Return [x, y] of the center of cell containing provided text 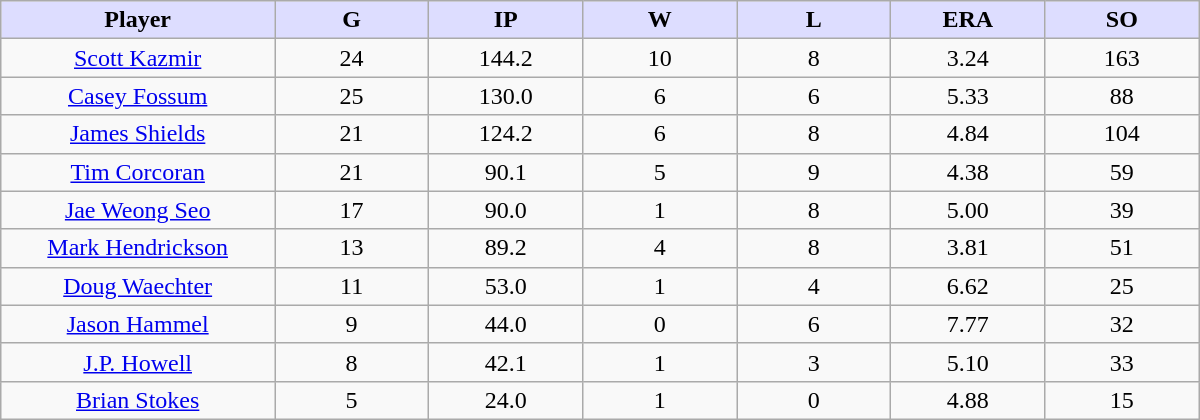
44.0 [506, 324]
130.0 [506, 96]
Jae Weong Seo [138, 210]
ERA [968, 20]
4.38 [968, 172]
IP [506, 20]
Doug Waechter [138, 286]
13 [352, 248]
39 [1122, 210]
24 [352, 58]
6.62 [968, 286]
SO [1122, 20]
Brian Stokes [138, 400]
G [352, 20]
42.1 [506, 362]
51 [1122, 248]
104 [1122, 134]
89.2 [506, 248]
Tim Corcoran [138, 172]
Mark Hendrickson [138, 248]
5.10 [968, 362]
5.00 [968, 210]
17 [352, 210]
59 [1122, 172]
32 [1122, 324]
88 [1122, 96]
163 [1122, 58]
Casey Fossum [138, 96]
53.0 [506, 286]
10 [660, 58]
33 [1122, 362]
3.81 [968, 248]
Jason Hammel [138, 324]
24.0 [506, 400]
Scott Kazmir [138, 58]
James Shields [138, 134]
15 [1122, 400]
90.0 [506, 210]
4.88 [968, 400]
W [660, 20]
144.2 [506, 58]
Player [138, 20]
3 [814, 362]
90.1 [506, 172]
3.24 [968, 58]
11 [352, 286]
L [814, 20]
J.P. Howell [138, 362]
5.33 [968, 96]
4.84 [968, 134]
7.77 [968, 324]
124.2 [506, 134]
